From the cell containing the given text, extract its center point as (x, y) coordinate. 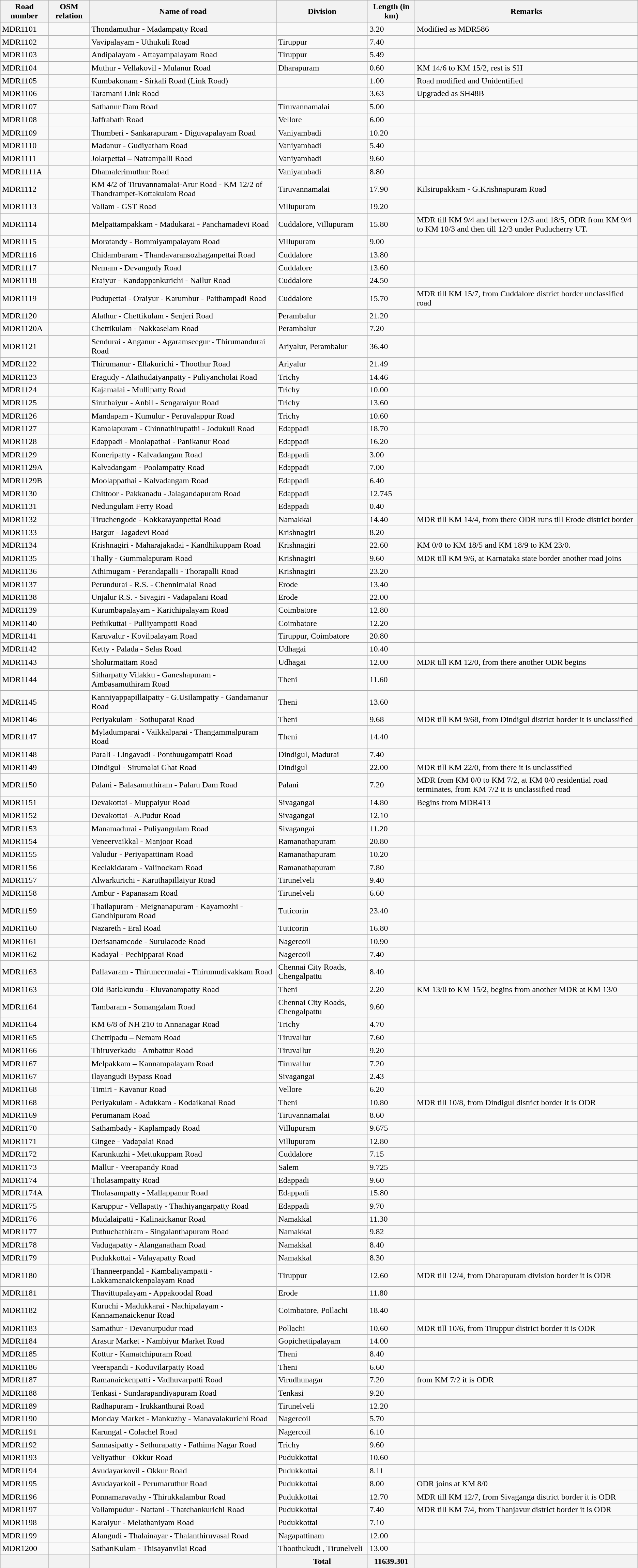
Siruthaiyur - Anbil - Sengaraiyur Road (183, 403)
Mandapam - Kumulur - Peruvalappur Road (183, 416)
MDR1160 (25, 928)
4.70 (391, 1024)
MDR1195 (25, 1484)
MDR1116 (25, 255)
Unjalur R.S. - Sivagiri - Vadapalani Road (183, 597)
Veliyathur - Okkur Road (183, 1458)
MDR1157 (25, 880)
MDR till KM 12/7, from Sivaganga district border it is ODR (526, 1496)
OSM relation (69, 12)
23.40 (391, 911)
MDR1114 (25, 224)
Kanniyappapillaipatty - G.Usilampatty - Gandamanur Road (183, 702)
22.60 (391, 545)
Puthuchathiram - Singalanthapuram Road (183, 1232)
Alangudi - Thalainayar - Thalanthiruvasal Road (183, 1536)
Jaffrabath Road (183, 120)
Dindigul - Sirumalai Ghat Road (183, 767)
15.70 (391, 298)
MDR1158 (25, 893)
MDR1199 (25, 1536)
17.90 (391, 189)
Andipalayam - Attayampalayam Road (183, 55)
MDR1108 (25, 120)
MDR1102 (25, 42)
11.20 (391, 828)
MDR1145 (25, 702)
MDR1142 (25, 649)
MDR1123 (25, 377)
MDR1174A (25, 1193)
Keelakidaram - Valinockam Road (183, 867)
Edappadi - Moolapathai - Panikanur Road (183, 442)
ODR joins at KM 8/0 (526, 1484)
MDR1166 (25, 1050)
9.675 (391, 1128)
Nagapattinam (322, 1536)
18.40 (391, 1311)
Gingee - Vadapalai Road (183, 1141)
Sholurmattam Road (183, 662)
Avudayarkoil - Perumaruthur Road (183, 1484)
Periyakulam - Sothuparai Road (183, 719)
Tenkasi - Sundarapandiyapuram Road (183, 1393)
Pudupettai - Oraiyur - Karumbur - Paithampadi Road (183, 298)
13.00 (391, 1549)
MDR1191 (25, 1432)
MDR1193 (25, 1458)
5.40 (391, 145)
Ariyalur (322, 364)
Thally - Gummalapuram Road (183, 558)
MDR1134 (25, 545)
MDR1111 (25, 158)
KM 4/2 of Tiruvannamalai-Arur Road - KM 12/2 of Thandrampet-Kottakulam Road (183, 189)
MDR till KM 15/7, from Cuddalore district border unclassified road (526, 298)
21.49 (391, 364)
Radhapuram - Irukkanthurai Road (183, 1406)
MDR till KM 9/6, at Karnataka state border another road joins (526, 558)
MDR1120A (25, 329)
9.00 (391, 242)
3.63 (391, 94)
23.20 (391, 571)
Alwarkurichi - Karuthapillaiyur Road (183, 880)
Ariyalur, Perambalur (322, 346)
MDR till KM 22/0, from there it is unclassified (526, 767)
Sathambady - Kaplampady Road (183, 1128)
Vallam - GST Road (183, 207)
Eraiyur - Kandappankurichi - Nallur Road (183, 281)
Ramanaickenpatti - Vadhuvarpatti Road (183, 1380)
MDR1128 (25, 442)
MDR1120 (25, 316)
10.00 (391, 390)
Kajamalai - Mullipatty Road (183, 390)
Chidambaram - Thandavaransozhaganpettai Road (183, 255)
MDR1156 (25, 867)
Thailapuram - Meignanapuram - Kayamozhi - Gandhipuram Road (183, 911)
Thondamuthur - Madampatty Road (183, 29)
Melpakkam – Kannampalayam Road (183, 1063)
KM 13/0 to KM 15/2, begins from another MDR at KM 13/0 (526, 989)
Perumanam Road (183, 1115)
KM 6/8 of NH 210 to Annanagar Road (183, 1024)
6.20 (391, 1089)
Tholasampatty Road (183, 1180)
Mudalaipatti - Kalinaickanur Road (183, 1219)
Perundurai - R.S. - Chennimalai Road (183, 584)
Vavipalayam - Uthukuli Road (183, 42)
MDR1125 (25, 403)
21.20 (391, 316)
MDR1200 (25, 1549)
MDR1140 (25, 623)
MDR1139 (25, 610)
MDR1115 (25, 242)
5.00 (391, 107)
Ketty - Palada - Selas Road (183, 649)
MDR1175 (25, 1206)
Nazareth - Eral Road (183, 928)
Derisanamcode - Surulacode Road (183, 941)
MDR1151 (25, 802)
Tenkasi (322, 1393)
MDR1141 (25, 636)
Thoothukudi , Tirunelveli (322, 1549)
MDR1104 (25, 68)
Devakottai - A.Pudur Road (183, 815)
Taramani Link Road (183, 94)
Salem (322, 1167)
MDR1149 (25, 767)
MDR1173 (25, 1167)
MDR1165 (25, 1037)
MDR1155 (25, 854)
Gopichettipalayam (322, 1341)
MDR1113 (25, 207)
Timiri - Kavanur Road (183, 1089)
10.80 (391, 1102)
Old Batlakundu - Eluvanampatty Road (183, 989)
Chettipadu – Nemam Road (183, 1037)
MDR1194 (25, 1471)
Veneervaikkal - Manjoor Road (183, 841)
MDR1159 (25, 911)
36.40 (391, 346)
MDR till KM 7/4, from Thanjavur district border it is ODR (526, 1509)
Tiruppur, Coimbatore (322, 636)
MDR1178 (25, 1245)
2.43 (391, 1076)
MDR1179 (25, 1258)
2.20 (391, 989)
12.70 (391, 1496)
Mallur - Veerapandy Road (183, 1167)
10.40 (391, 649)
Thavittupalayam - Appakoodal Road (183, 1293)
12.10 (391, 815)
8.60 (391, 1115)
8.00 (391, 1484)
7.00 (391, 468)
Karuppur - Vellapatty - Thathiyangarpatty Road (183, 1206)
Samathur - Devanurpudur road (183, 1328)
Athimugam - Perandapalli - Thorapalli Road (183, 571)
10.90 (391, 941)
8.30 (391, 1258)
Total (322, 1562)
MDR1176 (25, 1219)
7.10 (391, 1522)
KM 0/0 to KM 18/5 and KM 18/9 to KM 23/0. (526, 545)
Nemam - Devangudy Road (183, 268)
Kottur - Kamatchipuram Road (183, 1354)
MDR1197 (25, 1509)
MDR1170 (25, 1128)
Dindigul (322, 767)
0.40 (391, 506)
Karungal - Colachel Road (183, 1432)
7.60 (391, 1037)
Pethikuttai - Pulliyampatti Road (183, 623)
Karaiyur - Melathaniyam Road (183, 1522)
Pallavaram - Thiruneermalai - Thirumudivakkam Road (183, 972)
14.00 (391, 1341)
MDR1131 (25, 506)
Tambaram - Somangalam Road (183, 1007)
MDR1183 (25, 1328)
Alathur - Chettikulam - Senjeri Road (183, 316)
Ilayangudi Bypass Road (183, 1076)
Kalvadangam - Poolampatty Road (183, 468)
MDR1122 (25, 364)
MDR1107 (25, 107)
Vadugapatty - Alanganatham Road (183, 1245)
MDR1119 (25, 298)
5.70 (391, 1419)
Tiruchengode - Kokkarayanpettai Road (183, 519)
3.00 (391, 455)
Kuruchi - Madukkarai - Nachipalayam - Kannamanaickenur Road (183, 1311)
MDR till 10/8, from Dindigul district border it is ODR (526, 1102)
Division (322, 12)
MDR1148 (25, 754)
Periyakulam - Adukkam - Kodaikanal Road (183, 1102)
MDR1143 (25, 662)
MDR till KM 9/68, from Dindigul district border it is unclassified (526, 719)
MDR1153 (25, 828)
Veerapandi - Koduvilarpatty Road (183, 1367)
MDR1185 (25, 1354)
MDR1146 (25, 719)
18.70 (391, 429)
MDR1129 (25, 455)
MDR1172 (25, 1154)
Kumbakonam - Sirkali Road (Link Road) (183, 81)
12.60 (391, 1275)
Moratandy - Bommiyampalayam Road (183, 242)
Pollachi (322, 1328)
SathanKulam - Thisayanvilai Road (183, 1549)
0.60 (391, 68)
Vallampudur - Nattani - Thatchankurichi Road (183, 1509)
14.46 (391, 377)
Karunkuzhi - Mettukuppam Road (183, 1154)
6.00 (391, 120)
MDR1169 (25, 1115)
Karuvalur - Kovilpalayam Road (183, 636)
Thanneerpandal - Kambaliyampatti - Lakkamanaickenpalayam Road (183, 1275)
13.40 (391, 584)
Parali - Lingavadi - Ponthuugampatti Road (183, 754)
MDR1121 (25, 346)
MDR1174 (25, 1180)
11.30 (391, 1219)
MDR1147 (25, 737)
MDR1189 (25, 1406)
14.80 (391, 802)
Valudur - Periyapattinam Road (183, 854)
MDR1184 (25, 1341)
MDR1109 (25, 132)
Palani (322, 785)
Chettikulam - Nakkaselam Road (183, 329)
16.80 (391, 928)
Ambur - Papanasam Road (183, 893)
6.40 (391, 481)
9.68 (391, 719)
MDR1135 (25, 558)
Jolarpettai – Natrampalli Road (183, 158)
Coimbatore, Pollachi (322, 1311)
Devakottai - Muppaiyur Road (183, 802)
Kilsirupakkam - G.Krishnapuram Road (526, 189)
5.49 (391, 55)
8.80 (391, 171)
Kadayal - Pechipparai Road (183, 954)
11639.301 (391, 1562)
MDR1188 (25, 1393)
16.20 (391, 442)
Kamalapuram - Chinnathirupathi - Jodukuli Road (183, 429)
MDR1186 (25, 1367)
7.80 (391, 867)
Thumberi - Sankarapuram - Diguvapalayam Road (183, 132)
Madanur - Gudiyatham Road (183, 145)
MDR from KM 0/0 to KM 7/2, at KM 0/0 residential road terminates, from KM 7/2 it is unclassified road (526, 785)
19.20 (391, 207)
1.00 (391, 81)
MDR till 12/4, from Dharapuram division border it is ODR (526, 1275)
MDR till KM 12/0, from there another ODR begins (526, 662)
Remarks (526, 12)
Virudhunagar (322, 1380)
6.10 (391, 1432)
MDR1150 (25, 785)
Modified as MDR586 (526, 29)
Name of road (183, 12)
MDR1127 (25, 429)
MDR1144 (25, 680)
MDR1133 (25, 532)
MDR1132 (25, 519)
Palani - Balasamuthiram - Palaru Dam Road (183, 785)
11.60 (391, 680)
Cuddalore, Villupuram (322, 224)
3.20 (391, 29)
Myladumparai - Vaikkalparai - Thangammalpuram Road (183, 737)
8.20 (391, 532)
MDR1110 (25, 145)
MDR1136 (25, 571)
Krishnagiri - Maharajakadai - Kandhikuppam Road (183, 545)
MDR1137 (25, 584)
9.40 (391, 880)
MDR1161 (25, 941)
Sitharpatty Vilakku - Ganeshapuram - Ambasamuthiram Road (183, 680)
Nedungulam Ferry Road (183, 506)
MDR1117 (25, 268)
Begins from MDR413 (526, 802)
Upgraded as SH48B (526, 94)
9.725 (391, 1167)
MDR1106 (25, 94)
MDR1190 (25, 1419)
8.11 (391, 1471)
Dhamalerimuthur Road (183, 171)
MDR1187 (25, 1380)
from KM 7/2 it is ODR (526, 1380)
KM 14/6 to KM 15/2, rest is SH (526, 68)
MDR1152 (25, 815)
MDR till KM 9/4 and between 12/3 and 18/5, ODR from KM 9/4 to KM 10/3 and then till 12/3 under Puducherry UT. (526, 224)
MDR1130 (25, 493)
Monday Market - Mankuzhy - Manavalakurichi Road (183, 1419)
Tholasampatty - Mallappanur Road (183, 1193)
MDR1198 (25, 1522)
MDR1124 (25, 390)
Kurumbapalayam - Karichipalayam Road (183, 610)
Melpattampakkam - Madukarai - Panchamadevi Road (183, 224)
MDR1154 (25, 841)
MDR1112 (25, 189)
MDR1103 (25, 55)
MDR1171 (25, 1141)
MDR1101 (25, 29)
MDR1177 (25, 1232)
24.50 (391, 281)
Koneripatty - Kalvadangam Road (183, 455)
Sendurai - Anganur - Agaramseegur - Thirumandurai Road (183, 346)
MDR1180 (25, 1275)
Road number (25, 12)
13.80 (391, 255)
Dindigul, Madurai (322, 754)
MDR1138 (25, 597)
MDR1196 (25, 1496)
Avudayarkovil - Okkur Road (183, 1471)
9.70 (391, 1206)
Dharapuram (322, 68)
MDR till 10/6, from Tiruppur district border it is ODR (526, 1328)
Sathanur Dam Road (183, 107)
Road modified and Unidentified (526, 81)
Length (in km) (391, 12)
MDR1162 (25, 954)
MDR1181 (25, 1293)
Thiruverkadu - Ambattur Road (183, 1050)
MDR1111A (25, 171)
Eragudy - Alathudaiyanpatty - Puliyancholai Road (183, 377)
MDR1105 (25, 81)
MDR1192 (25, 1445)
Sannasipatty - Sethurapatty - Fathima Nagar Road (183, 1445)
MDR till KM 14/4, from there ODR runs till Erode district border (526, 519)
Chittoor - Pakkanadu - Jalagandapuram Road (183, 493)
Manamadurai - Puliyangulam Road (183, 828)
MDR1129A (25, 468)
MDR1126 (25, 416)
Moolappathai - Kalvadangam Road (183, 481)
MDR1129B (25, 481)
12.745 (391, 493)
Ponnamaravathy - Thirukkalambur Road (183, 1496)
MDR1118 (25, 281)
MDR1182 (25, 1311)
9.82 (391, 1232)
Arasur Market - Nambiyur Market Road (183, 1341)
11.80 (391, 1293)
Muthur - Vellakovil - Mulanur Road (183, 68)
Pudukkottai - Valayapatty Road (183, 1258)
7.15 (391, 1154)
Bargur - Jagadevi Road (183, 532)
Thirumanur - Ellakurichi - Thoothur Road (183, 364)
